Output the [x, y] coordinate of the center of the cell containing the given text.  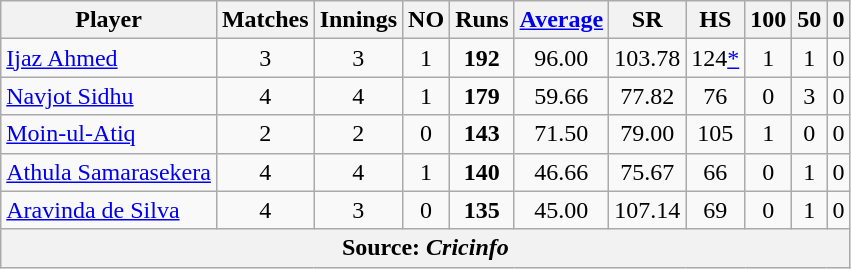
Average [562, 20]
Ijaz Ahmed [109, 58]
143 [482, 134]
124* [716, 58]
75.67 [648, 172]
71.50 [562, 134]
192 [482, 58]
79.00 [648, 134]
Athula Samarasekera [109, 172]
105 [716, 134]
100 [768, 20]
140 [482, 172]
Moin-ul-Atiq [109, 134]
Innings [358, 20]
107.14 [648, 210]
69 [716, 210]
Aravinda de Silva [109, 210]
76 [716, 96]
NO [426, 20]
HS [716, 20]
77.82 [648, 96]
Player [109, 20]
66 [716, 172]
179 [482, 96]
Source: Cricinfo [426, 248]
59.66 [562, 96]
103.78 [648, 58]
SR [648, 20]
135 [482, 210]
45.00 [562, 210]
Matches [265, 20]
Runs [482, 20]
Navjot Sidhu [109, 96]
50 [810, 20]
96.00 [562, 58]
46.66 [562, 172]
